Locate the cell with the specified text and output its (X, Y) center coordinate. 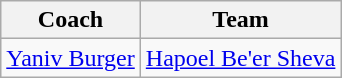
Coach (71, 20)
Yaniv Burger (71, 58)
Hapoel Be'er Sheva (240, 58)
Team (240, 20)
